Search for the cell housing the specified text and yield its (x, y) center coordinate. 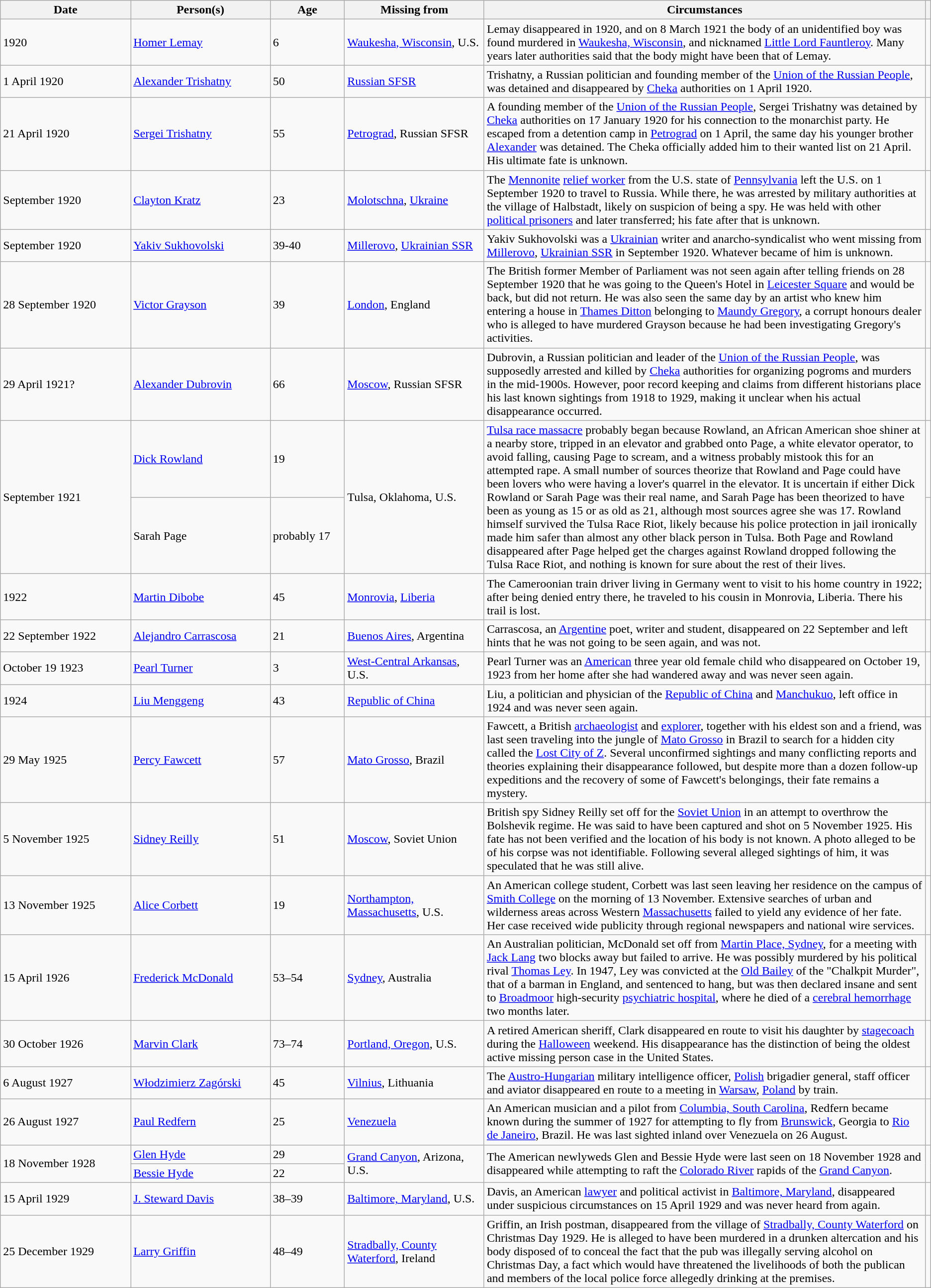
55 (307, 134)
25 December 1929 (66, 1251)
London, England (415, 304)
Circumstances (704, 10)
Stradbally, County Waterford, Ireland (415, 1251)
3 (307, 668)
38–39 (307, 1199)
Sergei Trishatny (201, 134)
Martin Dibobe (201, 596)
Monrovia, Liberia (415, 596)
1922 (66, 596)
18 November 1928 (66, 1164)
Carrascosa, an Argentine poet, writer and student, disappeared on 22 September and left hints that he was not going to be seen again, and was not. (704, 636)
Alexander Trishatny (201, 82)
Sydney, Australia (415, 978)
28 September 1920 (66, 304)
39-40 (307, 246)
6 (307, 42)
1920 (66, 42)
Republic of China (415, 700)
57 (307, 760)
29 (307, 1154)
6 August 1927 (66, 1083)
Petrograd, Russian SFSR (415, 134)
15 April 1926 (66, 978)
29 May 1925 (66, 760)
Age (307, 10)
Victor Grayson (201, 304)
Moscow, Soviet Union (415, 839)
1924 (66, 700)
Larry Griffin (201, 1251)
Buenos Aires, Argentina (415, 636)
Pearl Turner (201, 668)
Liu Menggeng (201, 700)
22 September 1922 (66, 636)
Waukesha, Wisconsin, U.S. (415, 42)
Alejandro Carrascosa (201, 636)
Bessie Hyde (201, 1173)
Russian SFSR (415, 82)
5 November 1925 (66, 839)
29 April 1921? (66, 384)
J. Steward Davis (201, 1199)
Liu, a politician and physician of the Republic of China and Manchukuo, left office in 1924 and was never seen again. (704, 700)
51 (307, 839)
Portland, Oregon, U.S. (415, 1044)
Włodzimierz Zagórski (201, 1083)
Alice Corbett (201, 905)
Clayton Kratz (201, 200)
Baltimore, Maryland, U.S. (415, 1199)
October 19 1923 (66, 668)
Date (66, 10)
September 1921 (66, 497)
Sidney Reilly (201, 839)
Alexander Dubrovin (201, 384)
Percy Fawcett (201, 760)
Frederick McDonald (201, 978)
Venezuela (415, 1122)
Millerovo, Ukrainian SSR (415, 246)
53–54 (307, 978)
13 November 1925 (66, 905)
73–74 (307, 1044)
1 April 1920 (66, 82)
26 August 1927 (66, 1122)
21 (307, 636)
Mato Grosso, Brazil (415, 760)
50 (307, 82)
Molotschna, Ukraine (415, 200)
probably 17 (307, 535)
Moscow, Russian SFSR (415, 384)
Grand Canyon, Arizona, U.S. (415, 1164)
Missing from (415, 10)
39 (307, 304)
66 (307, 384)
Person(s) (201, 10)
25 (307, 1122)
22 (307, 1173)
Tulsa, Oklahoma, U.S. (415, 497)
21 April 1920 (66, 134)
Vilnius, Lithuania (415, 1083)
West-Central Arkansas, U.S. (415, 668)
Paul Redfern (201, 1122)
Dick Rowland (201, 459)
Yakiv Sukhovolski (201, 246)
43 (307, 700)
Marvin Clark (201, 1044)
15 April 1929 (66, 1199)
30 October 1926 (66, 1044)
Homer Lemay (201, 42)
Northampton, Massachusetts, U.S. (415, 905)
23 (307, 200)
Glen Hyde (201, 1154)
Sarah Page (201, 535)
48–49 (307, 1251)
